Pinpoint the cell where the given text exists, returning its [x, y] midpoint coordinate. 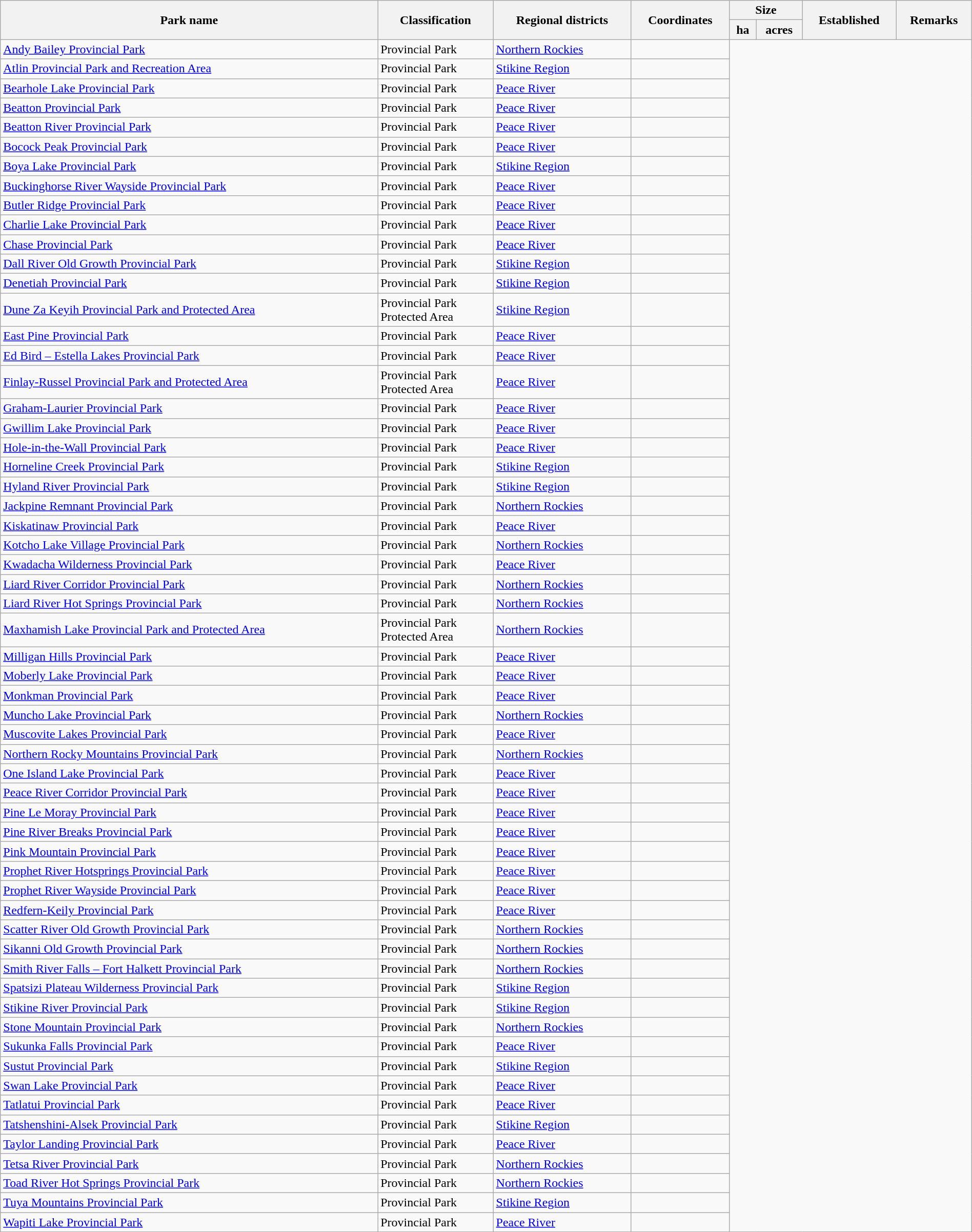
Sukunka Falls Provincial Park [189, 1046]
Hole-in-the-Wall Provincial Park [189, 447]
Smith River Falls – Fort Halkett Provincial Park [189, 969]
Scatter River Old Growth Provincial Park [189, 930]
Prophet River Hotsprings Provincial Park [189, 871]
East Pine Provincial Park [189, 336]
Beatton River Provincial Park [189, 127]
Spatsizi Plateau Wilderness Provincial Park [189, 988]
Kwadacha Wilderness Provincial Park [189, 564]
Prophet River Wayside Provincial Park [189, 890]
Muscovite Lakes Provincial Park [189, 734]
ha [742, 30]
Coordinates [680, 20]
Tatlatui Provincial Park [189, 1105]
Size [766, 10]
Northern Rocky Mountains Provincial Park [189, 754]
Charlie Lake Provincial Park [189, 224]
Kiskatinaw Provincial Park [189, 525]
Liard River Hot Springs Provincial Park [189, 604]
Beatton Provincial Park [189, 108]
Sustut Provincial Park [189, 1066]
acres [779, 30]
Gwillim Lake Provincial Park [189, 428]
Stone Mountain Provincial Park [189, 1027]
Finlay-Russel Provincial Park and Protected Area [189, 382]
Remarks [934, 20]
Dall River Old Growth Provincial Park [189, 264]
Andy Bailey Provincial Park [189, 49]
Sikanni Old Growth Provincial Park [189, 949]
Park name [189, 20]
Butler Ridge Provincial Park [189, 205]
Horneline Creek Provincial Park [189, 467]
Dune Za Keyih Provincial Park and Protected Area [189, 310]
Hyland River Provincial Park [189, 486]
Monkman Provincial Park [189, 695]
Pink Mountain Provincial Park [189, 851]
Chase Provincial Park [189, 244]
Maxhamish Lake Provincial Park and Protected Area [189, 630]
Kotcho Lake Village Provincial Park [189, 545]
Milligan Hills Provincial Park [189, 656]
Ed Bird – Estella Lakes Provincial Park [189, 356]
One Island Lake Provincial Park [189, 773]
Bocock Peak Provincial Park [189, 147]
Swan Lake Provincial Park [189, 1085]
Wapiti Lake Provincial Park [189, 1222]
Tatshenshini-Alsek Provincial Park [189, 1124]
Toad River Hot Springs Provincial Park [189, 1183]
Denetiah Provincial Park [189, 283]
Established [849, 20]
Boya Lake Provincial Park [189, 166]
Stikine River Provincial Park [189, 1008]
Regional districts [562, 20]
Moberly Lake Provincial Park [189, 676]
Tetsa River Provincial Park [189, 1163]
Muncho Lake Provincial Park [189, 715]
Tuya Mountains Provincial Park [189, 1202]
Redfern-Keily Provincial Park [189, 910]
Liard River Corridor Provincial Park [189, 584]
Graham-Laurier Provincial Park [189, 408]
Atlin Provincial Park and Recreation Area [189, 69]
Peace River Corridor Provincial Park [189, 793]
Jackpine Remnant Provincial Park [189, 506]
Taylor Landing Provincial Park [189, 1144]
Bearhole Lake Provincial Park [189, 88]
Pine River Breaks Provincial Park [189, 832]
Pine Le Moray Provincial Park [189, 812]
Classification [436, 20]
Buckinghorse River Wayside Provincial Park [189, 186]
